Pinpoint the cell where the given text exists, returning its [x, y] midpoint coordinate. 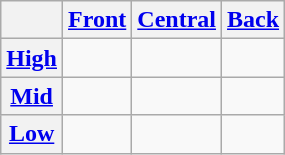
Back [254, 20]
Front [98, 20]
Mid [32, 96]
Central [177, 20]
Low [32, 134]
High [32, 58]
